Extract the (X, Y) coordinate from the center of the cell holding the provided text.  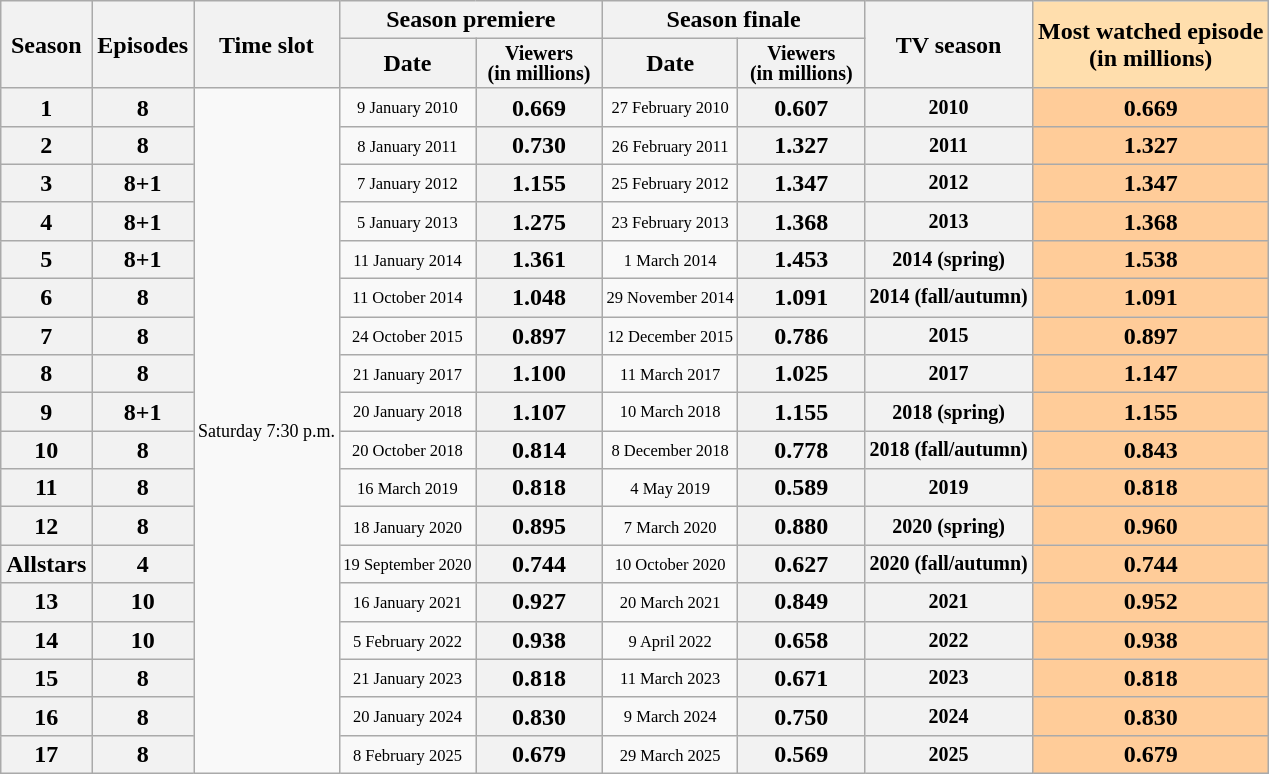
20 January 2018 (407, 412)
0.607 (802, 107)
Time slot (267, 45)
1.025 (802, 374)
11 January 2014 (407, 260)
9 January 2010 (407, 107)
0.927 (540, 602)
0.895 (540, 526)
14 (46, 640)
8 December 2018 (670, 450)
7 (46, 336)
Allstars (46, 564)
5 (46, 260)
20 October 2018 (407, 450)
1.107 (540, 412)
2018 (fall/autumn) (949, 450)
0.880 (802, 526)
16 (46, 716)
19 September 2020 (407, 564)
29 March 2025 (670, 754)
2017 (949, 374)
2023 (949, 678)
2018 (spring) (949, 412)
7 March 2020 (670, 526)
2019 (949, 488)
26 February 2011 (670, 145)
17 (46, 754)
0.960 (1150, 526)
2011 (949, 145)
2 (46, 145)
12 December 2015 (670, 336)
0.843 (1150, 450)
9 March 2024 (670, 716)
Episodes (143, 45)
2014 (spring) (949, 260)
TV season (949, 45)
1.048 (540, 298)
8 January 2011 (407, 145)
2010 (949, 107)
2013 (949, 221)
Saturday 7:30 p.m. (267, 430)
4 May 2019 (670, 488)
2012 (949, 183)
20 January 2024 (407, 716)
2015 (949, 336)
3 (46, 183)
24 October 2015 (407, 336)
Most watched episode(in millions) (1150, 45)
11 (46, 488)
0.671 (802, 678)
6 (46, 298)
7 January 2012 (407, 183)
1.538 (1150, 260)
0.778 (802, 450)
13 (46, 602)
10 October 2020 (670, 564)
5 January 2013 (407, 221)
15 (46, 678)
2020 (fall/autumn) (949, 564)
0.849 (802, 602)
2020 (spring) (949, 526)
10 March 2018 (670, 412)
0.569 (802, 754)
16 March 2019 (407, 488)
11 March 2023 (670, 678)
1.147 (1150, 374)
1 March 2014 (670, 260)
2022 (949, 640)
11 October 2014 (407, 298)
23 February 2013 (670, 221)
2025 (949, 754)
29 November 2014 (670, 298)
1.100 (540, 374)
1.453 (802, 260)
0.814 (540, 450)
Season premiere (470, 20)
21 January 2017 (407, 374)
9 April 2022 (670, 640)
1.275 (540, 221)
1.361 (540, 260)
0.750 (802, 716)
0.589 (802, 488)
1 (46, 107)
Season (46, 45)
25 February 2012 (670, 183)
0.952 (1150, 602)
2014 (fall/autumn) (949, 298)
21 January 2023 (407, 678)
11 March 2017 (670, 374)
20 March 2021 (670, 602)
Season finale (733, 20)
5 February 2022 (407, 640)
2024 (949, 716)
27 February 2010 (670, 107)
16 January 2021 (407, 602)
0.730 (540, 145)
0.658 (802, 640)
9 (46, 412)
0.786 (802, 336)
2021 (949, 602)
18 January 2020 (407, 526)
8 February 2025 (407, 754)
12 (46, 526)
0.627 (802, 564)
